Return the (x, y) coordinate for the center point of the cell that contains the specified text.  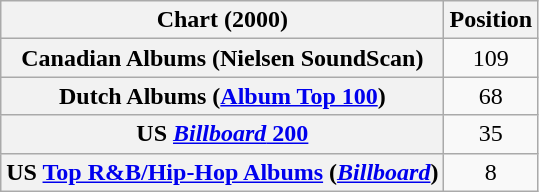
US Billboard 200 (222, 134)
Dutch Albums (Album Top 100) (222, 96)
35 (491, 134)
109 (491, 58)
Position (491, 20)
68 (491, 96)
8 (491, 172)
Chart (2000) (222, 20)
Canadian Albums (Nielsen SoundScan) (222, 58)
US Top R&B/Hip-Hop Albums (Billboard) (222, 172)
